Extract the [x, y] coordinate from the center of the cell holding the provided text.  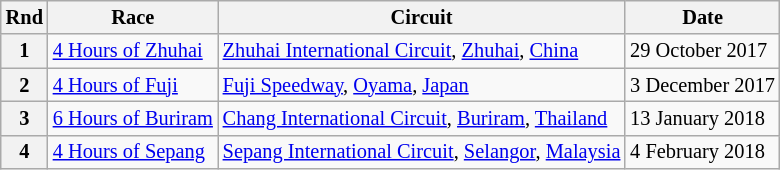
4 Hours of Sepang [133, 152]
4 Hours of Fuji [133, 85]
3 [24, 118]
4 February 2018 [702, 152]
Chang International Circuit, Buriram, Thailand [422, 118]
Zhuhai International Circuit, Zhuhai, China [422, 51]
Date [702, 17]
4 Hours of Zhuhai [133, 51]
3 December 2017 [702, 85]
Rnd [24, 17]
4 [24, 152]
6 Hours of Buriram [133, 118]
29 October 2017 [702, 51]
Fuji Speedway, Oyama, Japan [422, 85]
Sepang International Circuit, Selangor, Malaysia [422, 152]
1 [24, 51]
13 January 2018 [702, 118]
2 [24, 85]
Race [133, 17]
Circuit [422, 17]
